Determine the [x, y] coordinate at the center of the cell enclosing the given text.  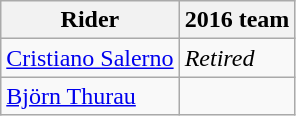
Björn Thurau [90, 96]
Rider [90, 20]
2016 team [237, 20]
Cristiano Salerno [90, 58]
Retired [237, 58]
